Capture the cell that displays the provided text and extract its [X, Y] central coordinate. 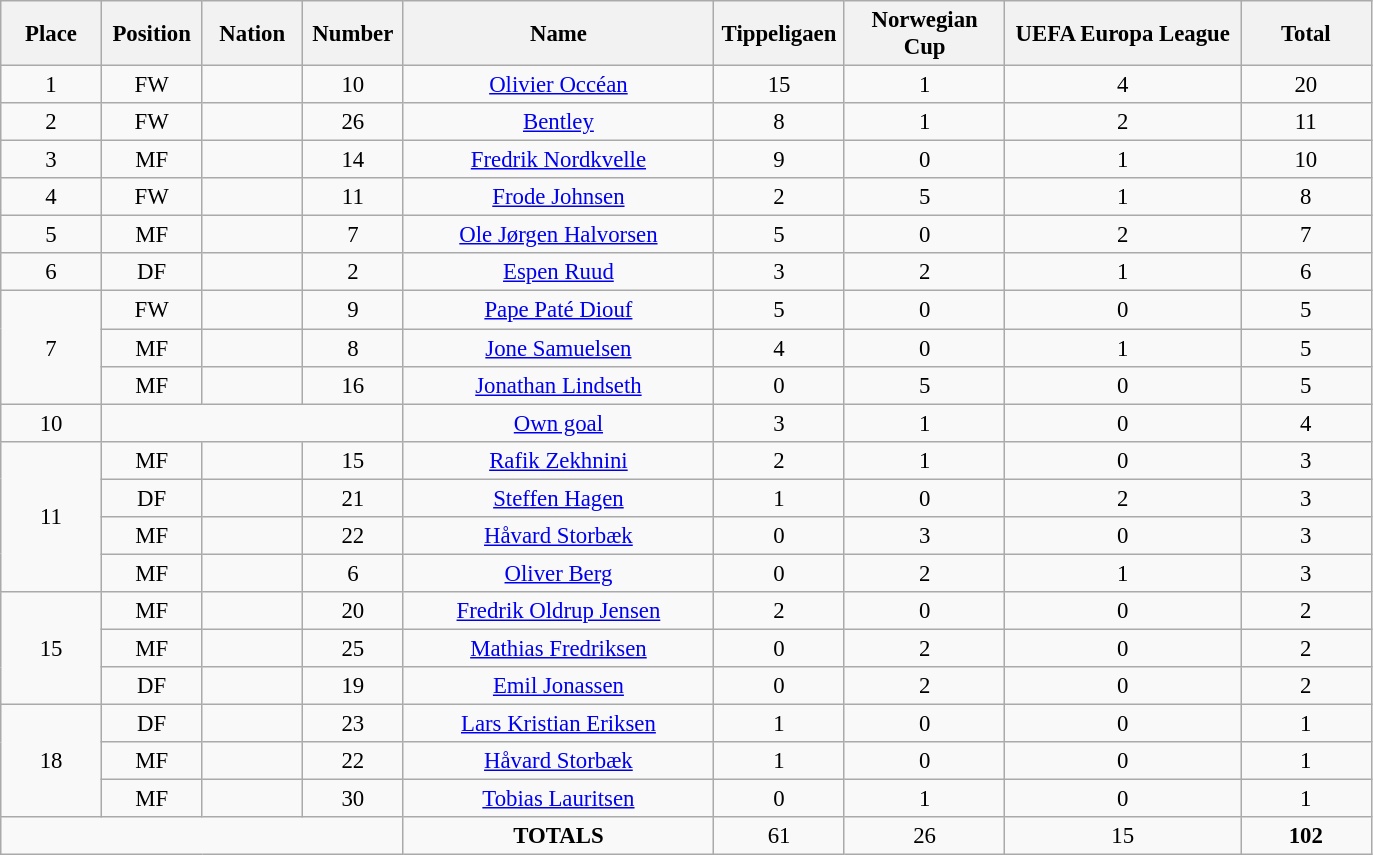
Bentley [558, 122]
Frode Johnsen [558, 197]
Fredrik Oldrup Jensen [558, 611]
Ole Jørgen Halvorsen [558, 235]
Jone Samuelsen [558, 348]
25 [354, 648]
61 [780, 836]
Mathias Fredriksen [558, 648]
Own goal [558, 423]
Tobias Lauritsen [558, 799]
23 [354, 724]
Lars Kristian Eriksen [558, 724]
Rafik Zekhnini [558, 460]
14 [354, 160]
16 [354, 385]
Fredrik Nordkvelle [558, 160]
Emil Jonassen [558, 686]
Total [1306, 34]
UEFA Europa League [1123, 34]
21 [354, 498]
102 [1306, 836]
Tippeligaen [780, 34]
TOTALS [558, 836]
Place [52, 34]
Pape Paté Diouf [558, 310]
Number [354, 34]
Espen Ruud [558, 273]
30 [354, 799]
Nation [252, 34]
18 [52, 762]
Name [558, 34]
Jonathan Lindseth [558, 385]
Oliver Berg [558, 573]
Olivier Occéan [558, 85]
Norwegian Cup [924, 34]
19 [354, 686]
Steffen Hagen [558, 498]
Position [152, 34]
